Locate the cell with the specified text and output its (x, y) center coordinate. 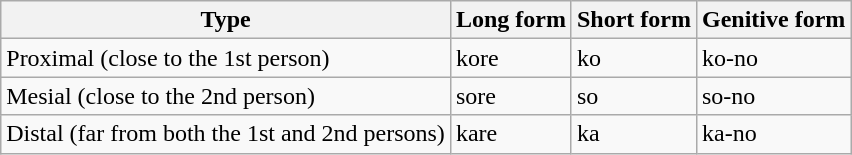
so (634, 96)
kore (510, 58)
Mesial (close to the 2nd person) (226, 96)
ka (634, 134)
Distal (far from both the 1st and 2nd persons) (226, 134)
Proximal (close to the 1st person) (226, 58)
ko-no (773, 58)
so-no (773, 96)
Type (226, 20)
Short form (634, 20)
ko (634, 58)
sore (510, 96)
kare (510, 134)
ka-no (773, 134)
Genitive form (773, 20)
Long form (510, 20)
